Scan for the cell matching the given text and deliver its [X, Y] coordinate at center. 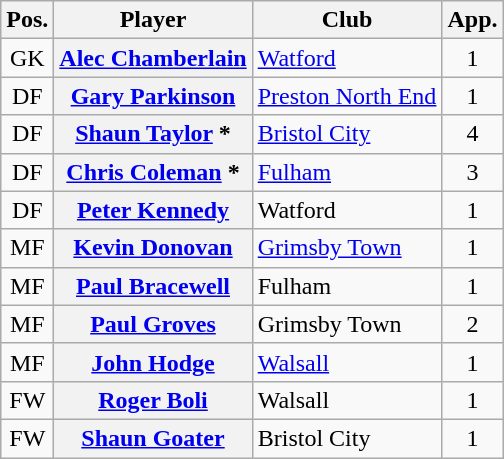
App. [472, 20]
Peter Kennedy [153, 210]
GK [28, 58]
Shaun Goater [153, 438]
Player [153, 20]
Chris Coleman * [153, 172]
John Hodge [153, 362]
Paul Groves [153, 324]
Club [347, 20]
Paul Bracewell [153, 286]
Roger Boli [153, 400]
Shaun Taylor * [153, 134]
2 [472, 324]
4 [472, 134]
3 [472, 172]
Alec Chamberlain [153, 58]
Gary Parkinson [153, 96]
Pos. [28, 20]
Preston North End [347, 96]
Kevin Donovan [153, 248]
